Extract the (X, Y) coordinate from the center of the cell holding the provided text.  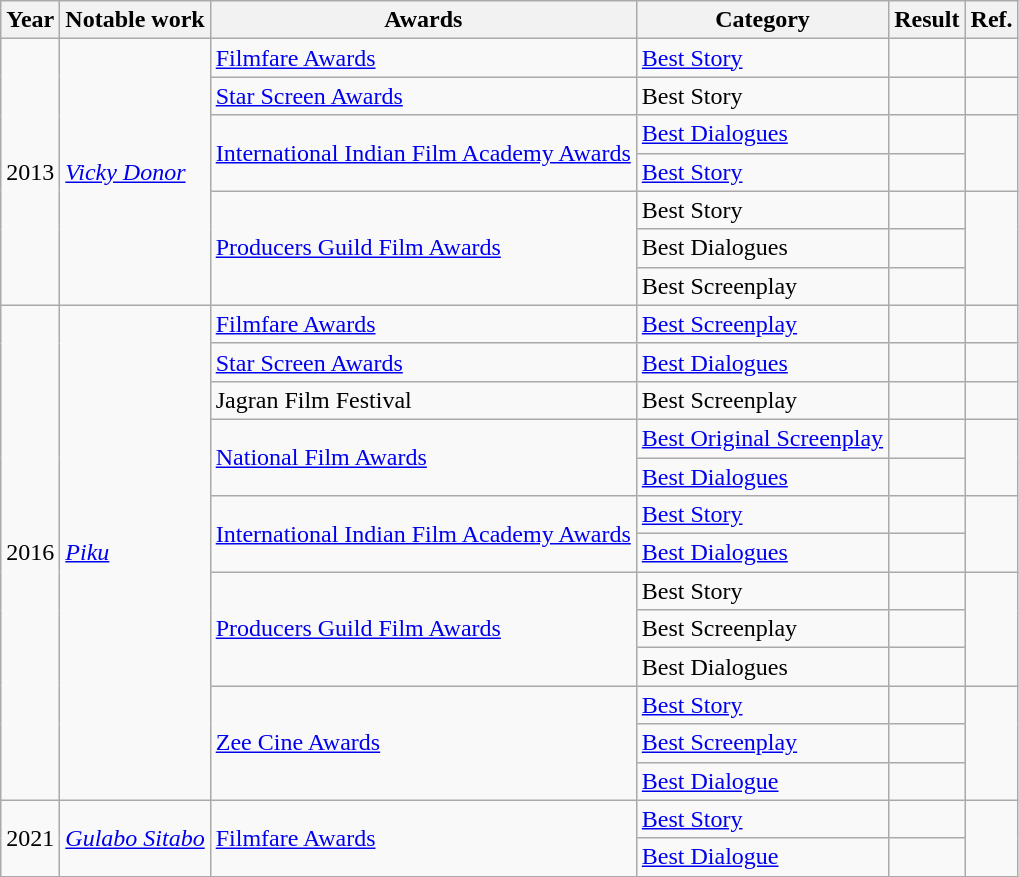
2021 (30, 838)
2013 (30, 172)
Category (762, 20)
Year (30, 20)
Vicky Donor (135, 172)
Notable work (135, 20)
Awards (423, 20)
Piku (135, 552)
Best Original Screenplay (762, 438)
Ref. (992, 20)
Gulabo Sitabo (135, 838)
Jagran Film Festival (423, 400)
Result (927, 20)
National Film Awards (423, 457)
Zee Cine Awards (423, 743)
2016 (30, 552)
